Output the (X, Y) coordinate of the center of the cell containing the given text.  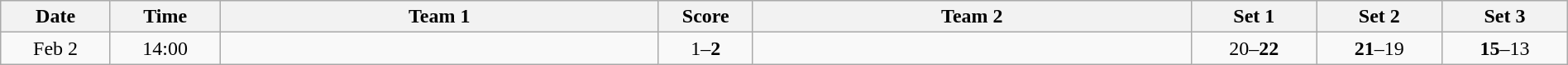
Set 3 (1505, 17)
Score (705, 17)
21–19 (1379, 48)
Date (56, 17)
Team 2 (972, 17)
20–22 (1255, 48)
Set 2 (1379, 17)
Feb 2 (56, 48)
15–13 (1505, 48)
1–2 (705, 48)
Set 1 (1255, 17)
Team 1 (439, 17)
14:00 (165, 48)
Time (165, 17)
